Capture the cell that displays the provided text and extract its [x, y] central coordinate. 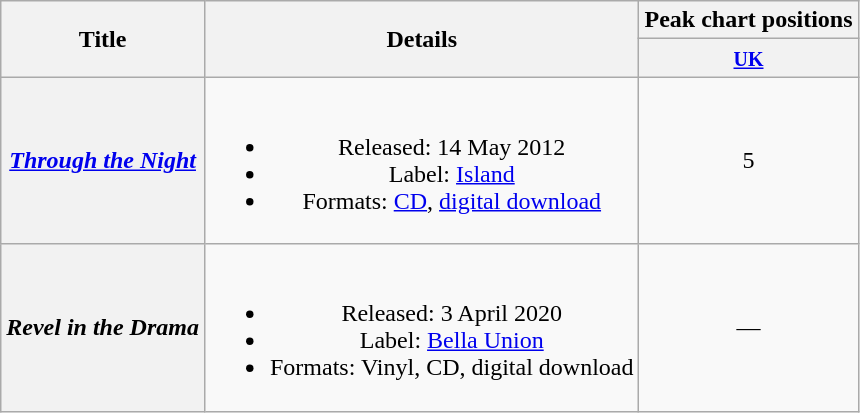
— [748, 328]
Released: 14 May 2012Label: IslandFormats: CD, digital download [422, 160]
5 [748, 160]
Details [422, 39]
Title [103, 39]
UK [748, 58]
Released: 3 April 2020Label: Bella UnionFormats: Vinyl, CD, digital download [422, 328]
Through the Night [103, 160]
Revel in the Drama [103, 328]
Peak chart positions [748, 20]
